Search for the cell housing the specified text and yield its [x, y] center coordinate. 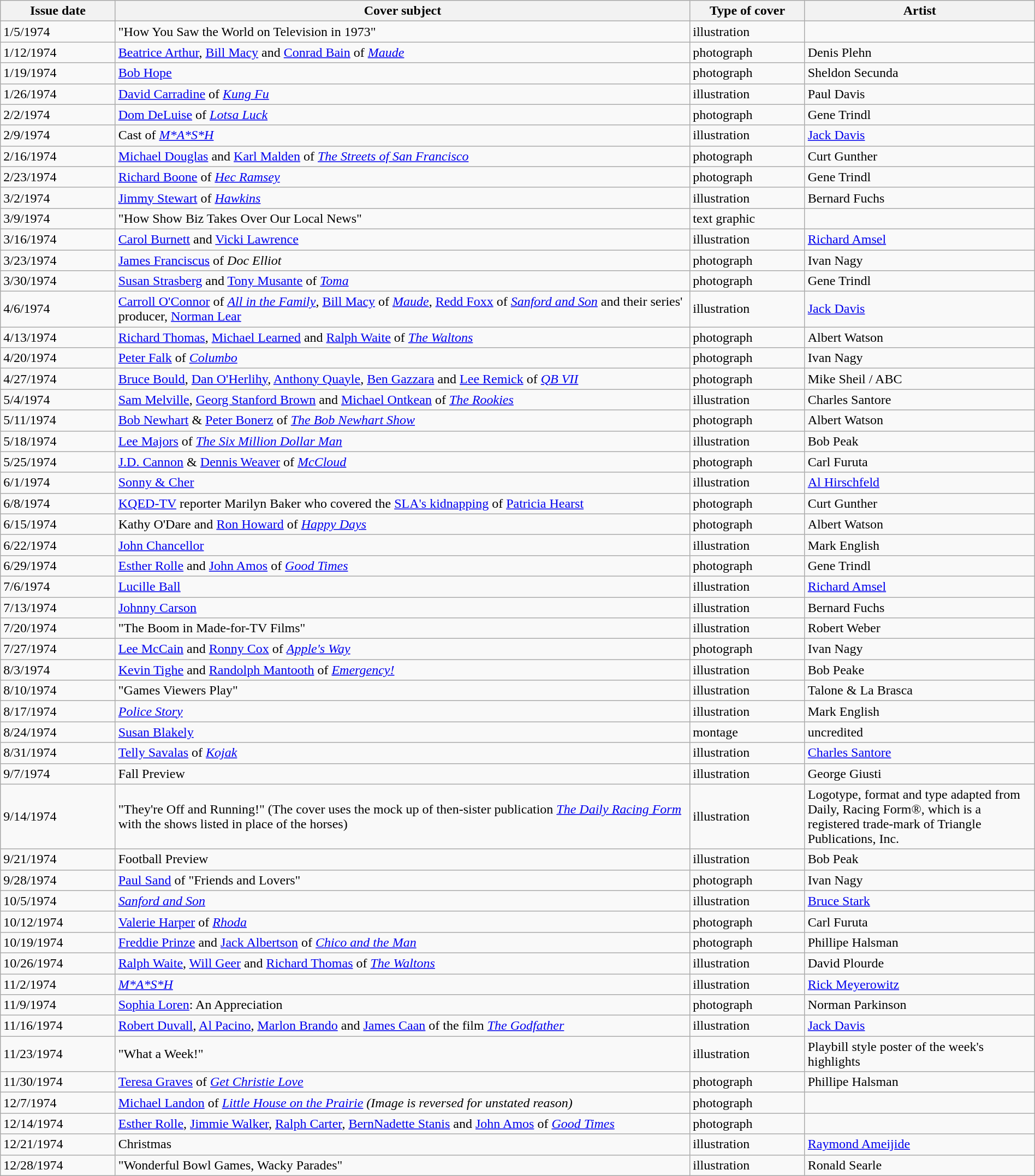
3/2/1974 [58, 198]
Ronald Searle [919, 1165]
Peter Falk of Columbo [403, 358]
Kathy O'Dare and Ron Howard of Happy Days [403, 524]
"What a Week!" [403, 1054]
Paul Sand of "Friends and Lovers" [403, 880]
Esther Rolle and John Amos of Good Times [403, 566]
George Giusti [919, 774]
Type of cover [747, 11]
2/23/1974 [58, 177]
"How Show Biz Takes Over Our Local News" [403, 218]
10/26/1974 [58, 963]
10/19/1974 [58, 942]
Lucille Ball [403, 586]
Fall Preview [403, 774]
Beatrice Arthur, Bill Macy and Conrad Bain of Maude [403, 52]
Rick Meyerowitz [919, 984]
Susan Blakely [403, 732]
11/2/1974 [58, 984]
Sonny & Cher [403, 483]
Bob Hope [403, 73]
5/4/1974 [58, 400]
Richard Thomas, Michael Learned and Ralph Waite of The Waltons [403, 337]
4/13/1974 [58, 337]
Paul Davis [919, 94]
Bob Peake [919, 670]
Kevin Tighe and Randolph Mantooth of Emergency! [403, 670]
"The Boom in Made-for-TV Films" [403, 628]
text graphic [747, 218]
Issue date [58, 11]
Richard Boone of Hec Ramsey [403, 177]
Valerie Harper of Rhoda [403, 922]
"Wonderful Bowl Games, Wacky Parades" [403, 1165]
12/14/1974 [58, 1124]
6/8/1974 [58, 503]
Raymond Ameijide [919, 1144]
2/16/1974 [58, 156]
7/13/1974 [58, 608]
Dom DeLuise of Lotsa Luck [403, 115]
montage [747, 732]
7/20/1974 [58, 628]
Al Hirschfeld [919, 483]
4/6/1974 [58, 309]
Sam Melville, Georg Stanford Brown and Michael Ontkean of The Rookies [403, 400]
8/24/1974 [58, 732]
Ralph Waite, Will Geer and Richard Thomas of The Waltons [403, 963]
12/7/1974 [58, 1103]
Lee McCain and Ronny Cox of Apple's Way [403, 649]
5/25/1974 [58, 462]
11/9/1974 [58, 1005]
Sheldon Secunda [919, 73]
David Plourde [919, 963]
6/1/1974 [58, 483]
Jimmy Stewart of Hawkins [403, 198]
Mike Sheil / ABC [919, 379]
3/30/1974 [58, 281]
6/29/1974 [58, 566]
9/28/1974 [58, 880]
7/27/1974 [58, 649]
3/9/1974 [58, 218]
Bruce Stark [919, 901]
Artist [919, 11]
John Chancellor [403, 545]
Cast of M*A*S*H [403, 135]
Robert Duvall, Al Pacino, Marlon Brando and James Caan of the film The Godfather [403, 1026]
4/20/1974 [58, 358]
Talone & La Brasca [919, 691]
3/16/1974 [58, 239]
Carol Burnett and Vicki Lawrence [403, 239]
8/17/1974 [58, 711]
11/16/1974 [58, 1026]
"Games Viewers Play" [403, 691]
Football Preview [403, 859]
Susan Strasberg and Tony Musante of Toma [403, 281]
M*A*S*H [403, 984]
Esther Rolle, Jimmie Walker, Ralph Carter, BernNadette Stanis and John Amos of Good Times [403, 1124]
James Franciscus of Doc Elliot [403, 260]
7/6/1974 [58, 586]
1/19/1974 [58, 73]
Bob Newhart & Peter Bonerz of The Bob Newhart Show [403, 420]
Teresa Graves of Get Christie Love [403, 1082]
Telly Savalas of Kojak [403, 753]
"They're Off and Running!" (The cover uses the mock up of then-sister publication The Daily Racing Form with the shows listed in place of the horses) [403, 817]
6/22/1974 [58, 545]
9/21/1974 [58, 859]
Police Story [403, 711]
Freddie Prinze and Jack Albertson of Chico and the Man [403, 942]
Michael Douglas and Karl Malden of The Streets of San Francisco [403, 156]
10/12/1974 [58, 922]
8/3/1974 [58, 670]
Norman Parkinson [919, 1005]
Bruce Bould, Dan O'Herlihy, Anthony Quayle, Ben Gazzara and Lee Remick of QB VII [403, 379]
Johnny Carson [403, 608]
uncredited [919, 732]
J.D. Cannon & Dennis Weaver of McCloud [403, 462]
5/11/1974 [58, 420]
5/18/1974 [58, 441]
KQED-TV reporter Marilyn Baker who covered the SLA's kidnapping of Patricia Hearst [403, 503]
9/14/1974 [58, 817]
2/9/1974 [58, 135]
Cover subject [403, 11]
8/10/1974 [58, 691]
10/5/1974 [58, 901]
Robert Weber [919, 628]
Christmas [403, 1144]
6/15/1974 [58, 524]
Michael Landon of Little House on the Prairie (Image is reversed for unstated reason) [403, 1103]
12/21/1974 [58, 1144]
11/23/1974 [58, 1054]
Sanford and Son [403, 901]
Denis Plehn [919, 52]
3/23/1974 [58, 260]
Sophia Loren: An Appreciation [403, 1005]
1/26/1974 [58, 94]
Carroll O'Connor of All in the Family, Bill Macy of Maude, Redd Foxx of Sanford and Son and their series' producer, Norman Lear [403, 309]
1/12/1974 [58, 52]
"How You Saw the World on Television in 1973" [403, 32]
1/5/1974 [58, 32]
11/30/1974 [58, 1082]
Logotype, format and type adapted from Daily, Racing Form®, which is a registered trade-mark of Triangle Publications, Inc. [919, 817]
12/28/1974 [58, 1165]
2/2/1974 [58, 115]
Lee Majors of The Six Million Dollar Man [403, 441]
4/27/1974 [58, 379]
Playbill style poster of the week's highlights [919, 1054]
9/7/1974 [58, 774]
8/31/1974 [58, 753]
David Carradine of Kung Fu [403, 94]
